Locate the cell with the specified text and output its (x, y) center coordinate. 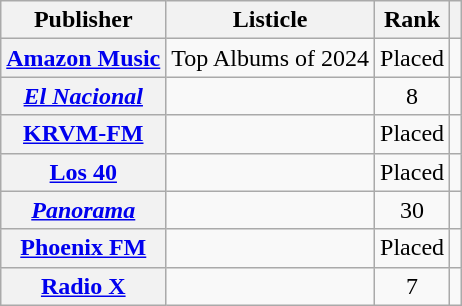
30 (412, 210)
Radio X (84, 286)
Rank (412, 20)
7 (412, 286)
Los 40 (84, 172)
8 (412, 96)
El Nacional (84, 96)
Phoenix FM (84, 248)
Panorama (84, 210)
Listicle (270, 20)
Top Albums of 2024 (270, 58)
Publisher (84, 20)
Amazon Music (84, 58)
KRVM-FM (84, 134)
